Output the (x, y) coordinate of the center of the cell containing the given text.  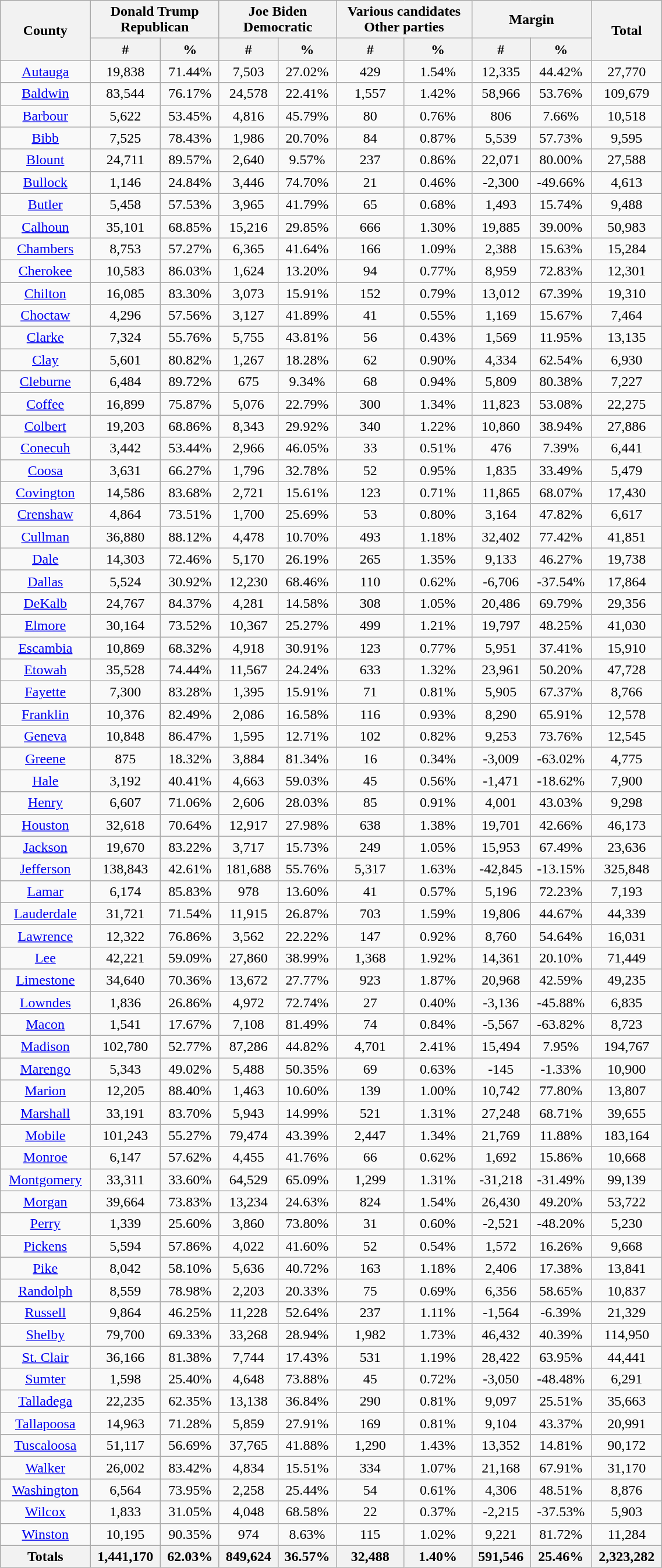
2,640 (248, 160)
1,267 (248, 360)
1.38% (438, 825)
-42,845 (501, 869)
68.86% (190, 426)
31,721 (126, 914)
Tallapoosa (45, 1424)
27,770 (626, 72)
4,701 (370, 1047)
-13.15% (561, 869)
53.76% (561, 94)
4,334 (501, 360)
27,886 (626, 426)
Totals (45, 1556)
7,227 (626, 382)
73.76% (561, 737)
29.92% (307, 426)
290 (370, 1401)
2,966 (248, 448)
18.28% (307, 360)
-3,136 (501, 1002)
Various candidatesOther parties (404, 20)
33.60% (190, 1180)
32.78% (307, 470)
1,624 (248, 271)
1,493 (501, 204)
1.22% (438, 426)
30.92% (190, 581)
1,982 (370, 1335)
13,672 (248, 980)
19,738 (626, 559)
334 (370, 1468)
Chambers (45, 249)
14.58% (307, 603)
8,042 (126, 1268)
10,668 (626, 1158)
11,284 (626, 1534)
6,617 (626, 515)
DeKalb (45, 603)
Cleburne (45, 382)
325,848 (626, 869)
-1.33% (561, 1069)
5,343 (126, 1069)
Escambia (45, 648)
83.28% (190, 692)
10,837 (626, 1290)
69.33% (190, 1335)
44.42% (561, 72)
1.40% (438, 1556)
46.27% (561, 559)
Clay (45, 360)
75 (370, 1290)
Franklin (45, 714)
11,865 (501, 493)
30.91% (307, 648)
499 (370, 625)
9,595 (626, 138)
73.95% (190, 1490)
Walker (45, 1468)
1.35% (438, 559)
Barbour (45, 116)
33.49% (561, 470)
12,335 (501, 72)
59.09% (190, 958)
Bibb (45, 138)
114,950 (626, 1335)
8,876 (626, 1490)
88.40% (190, 1091)
-31,218 (501, 1180)
147 (370, 936)
28.94% (307, 1335)
71.44% (190, 72)
Macon (45, 1025)
73.80% (307, 1224)
8,559 (126, 1290)
0.60% (438, 1224)
2,258 (248, 1490)
22.22% (307, 936)
Tuscaloosa (45, 1446)
15.67% (561, 316)
67.91% (561, 1468)
10,742 (501, 1091)
Covington (45, 493)
6,365 (248, 249)
Jackson (45, 847)
0.40% (438, 1002)
8,766 (626, 692)
53.08% (561, 404)
50,983 (626, 226)
25.40% (190, 1379)
Baldwin (45, 94)
32,402 (501, 537)
27.91% (307, 1424)
2,606 (248, 803)
9,298 (626, 803)
24.84% (190, 182)
81.72% (561, 1534)
67.49% (561, 847)
27.02% (307, 72)
67.37% (561, 692)
72.74% (307, 1002)
Sumter (45, 1379)
10,376 (126, 714)
703 (370, 914)
13,352 (501, 1446)
68.85% (190, 226)
15.63% (561, 249)
80 (370, 116)
81.49% (307, 1025)
11.88% (561, 1135)
65 (370, 204)
0.76% (438, 116)
40.39% (561, 1335)
3,884 (248, 759)
2,086 (248, 714)
7,525 (126, 138)
46,173 (626, 825)
10,367 (248, 625)
4,648 (248, 1379)
521 (370, 1113)
Limestone (45, 980)
0.63% (438, 1069)
5,903 (626, 1512)
Lawrence (45, 936)
22 (370, 1512)
978 (248, 891)
-2,300 (501, 182)
83.42% (190, 1468)
65.91% (561, 714)
14.99% (307, 1113)
0.43% (438, 338)
39,664 (126, 1202)
Cherokee (45, 271)
15,216 (248, 226)
26.19% (307, 559)
1.87% (438, 980)
48.51% (561, 1490)
13,138 (248, 1401)
6,147 (126, 1158)
3,164 (501, 515)
1,169 (501, 316)
9.34% (307, 382)
0.86% (438, 160)
1,595 (248, 737)
3,442 (126, 448)
-3,050 (501, 1379)
7,464 (626, 316)
16.58% (307, 714)
152 (370, 293)
5,755 (248, 338)
80.38% (561, 382)
66 (370, 1158)
68.58% (307, 1512)
20.70% (307, 138)
5,809 (501, 382)
62.54% (561, 360)
34,640 (126, 980)
26,002 (126, 1468)
51,117 (126, 1446)
25.69% (307, 515)
12.71% (307, 737)
85.83% (190, 891)
9,668 (626, 1246)
72.83% (561, 271)
48.25% (561, 625)
3,631 (126, 470)
77.42% (561, 537)
69 (370, 1069)
4,775 (626, 759)
76.17% (190, 94)
41.88% (307, 1446)
36.84% (307, 1401)
31,170 (626, 1468)
9,097 (501, 1401)
4,972 (248, 1002)
5,170 (248, 559)
12,301 (626, 271)
19,806 (501, 914)
36,880 (126, 537)
-2,215 (501, 1512)
1.11% (438, 1312)
806 (501, 116)
Shelby (45, 1335)
Calhoun (45, 226)
16,031 (626, 936)
27,588 (626, 160)
44,339 (626, 914)
Fayette (45, 692)
27.77% (307, 980)
13.20% (307, 271)
Chilton (45, 293)
1,569 (501, 338)
-37.53% (561, 1512)
Marion (45, 1091)
7,324 (126, 338)
15.73% (307, 847)
76.86% (190, 936)
1,835 (501, 470)
12,205 (126, 1091)
37.41% (561, 648)
1,368 (370, 958)
33,191 (126, 1113)
68.46% (307, 581)
15,910 (626, 648)
Choctaw (45, 316)
9,253 (501, 737)
12,578 (626, 714)
15.86% (561, 1158)
99,139 (626, 1180)
0.54% (438, 1246)
14,361 (501, 958)
36.57% (307, 1556)
1,598 (126, 1379)
5,594 (126, 1246)
13,012 (501, 293)
4,816 (248, 116)
Crenshaw (45, 515)
2,203 (248, 1290)
0.80% (438, 515)
5,488 (248, 1069)
16 (370, 759)
Lowndes (45, 1002)
8,723 (626, 1025)
5,636 (248, 1268)
22,275 (626, 404)
58.10% (190, 1268)
0.92% (438, 936)
24.63% (307, 1202)
5,539 (501, 138)
74.70% (307, 182)
1,833 (126, 1512)
68.32% (190, 648)
Talladega (45, 1401)
41.64% (307, 249)
20,968 (501, 980)
1.30% (438, 226)
62 (370, 360)
9,864 (126, 1312)
73.51% (190, 515)
Pickens (45, 1246)
19,203 (126, 426)
54 (370, 1490)
27,248 (501, 1113)
44.82% (307, 1047)
13,234 (248, 1202)
0.61% (438, 1490)
57.27% (190, 249)
10.60% (307, 1091)
Colbert (45, 426)
9,488 (626, 204)
22,071 (501, 160)
Clarke (45, 338)
-37.54% (561, 581)
4,455 (248, 1158)
183,164 (626, 1135)
4,281 (248, 603)
4,022 (248, 1246)
7,503 (248, 72)
89.57% (190, 160)
Conecuh (45, 448)
68.07% (561, 493)
22.41% (307, 94)
Washington (45, 1490)
27.98% (307, 825)
849,624 (248, 1556)
27,860 (248, 958)
Marshall (45, 1113)
14,303 (126, 559)
1,572 (501, 1246)
Lauderdale (45, 914)
6,441 (626, 448)
1.43% (438, 1446)
9,221 (501, 1534)
38.94% (561, 426)
Joe BidenDemocratic (277, 20)
33,268 (248, 1335)
41,030 (626, 625)
46.25% (190, 1312)
265 (370, 559)
-1,471 (501, 781)
40.72% (307, 1268)
65.09% (307, 1180)
33,311 (126, 1180)
-48.20% (561, 1224)
116 (370, 714)
Marengo (45, 1069)
1,463 (248, 1091)
74 (370, 1025)
8,290 (501, 714)
163 (370, 1268)
18.32% (190, 759)
13,807 (626, 1091)
30,164 (126, 625)
17.43% (307, 1357)
6,356 (501, 1290)
85 (370, 803)
Lamar (45, 891)
78.98% (190, 1290)
875 (126, 759)
Madison (45, 1047)
14,586 (126, 493)
57.62% (190, 1158)
0.72% (438, 1379)
19,670 (126, 847)
57.56% (190, 316)
Jefferson (45, 869)
20.10% (561, 958)
5,524 (126, 581)
638 (370, 825)
6,174 (126, 891)
69.79% (561, 603)
50.20% (561, 670)
1,290 (370, 1446)
-63.82% (561, 1025)
109,679 (626, 94)
26,430 (501, 1202)
41,851 (626, 537)
26.87% (307, 914)
1.07% (438, 1468)
Greene (45, 759)
7,108 (248, 1025)
24,767 (126, 603)
25.46% (561, 1556)
1.59% (438, 914)
10,900 (626, 1069)
4,001 (501, 803)
8,753 (126, 249)
46.05% (307, 448)
6,291 (626, 1379)
5,601 (126, 360)
56 (370, 338)
-49.66% (561, 182)
1.19% (438, 1357)
75.87% (190, 404)
0.94% (438, 382)
-45.88% (561, 1002)
102,780 (126, 1047)
4,663 (248, 781)
0.91% (438, 803)
1,986 (248, 138)
66.27% (190, 470)
1.21% (438, 625)
0.57% (438, 891)
7.39% (561, 448)
3,965 (248, 204)
2.41% (438, 1047)
1,541 (126, 1025)
83.68% (190, 493)
2,447 (370, 1135)
6,607 (126, 803)
82.49% (190, 714)
101,243 (126, 1135)
4,048 (248, 1512)
10,848 (126, 737)
Lee (45, 958)
42.61% (190, 869)
633 (370, 670)
25.51% (561, 1401)
17,864 (626, 581)
46,432 (501, 1335)
1,395 (248, 692)
Etowah (45, 670)
Perry (45, 1224)
39.00% (561, 226)
33 (370, 448)
Blount (45, 160)
1.73% (438, 1335)
7.66% (561, 116)
Russell (45, 1312)
17,430 (626, 493)
166 (370, 249)
1.09% (438, 249)
102 (370, 737)
7,900 (626, 781)
88.12% (190, 537)
12,917 (248, 825)
41.60% (307, 1246)
9,104 (501, 1424)
90,172 (626, 1446)
340 (370, 426)
86.47% (190, 737)
5,943 (248, 1113)
35,528 (126, 670)
3,192 (126, 781)
32,618 (126, 825)
Houston (45, 825)
20,486 (501, 603)
16.26% (561, 1246)
21 (370, 182)
47,728 (626, 670)
3,127 (248, 316)
0.87% (438, 138)
43.81% (307, 338)
53 (370, 515)
Mobile (45, 1135)
Montgomery (45, 1180)
5,230 (626, 1224)
53,722 (626, 1202)
9,133 (501, 559)
22,235 (126, 1401)
Elmore (45, 625)
249 (370, 847)
4,478 (248, 537)
0.46% (438, 182)
11,228 (248, 1312)
0.51% (438, 448)
-48.48% (561, 1379)
73.83% (190, 1202)
83.70% (190, 1113)
4,306 (501, 1490)
81.34% (307, 759)
4,613 (626, 182)
1,836 (126, 1002)
Margin (532, 20)
43.03% (561, 803)
28.03% (307, 803)
16,899 (126, 404)
0.69% (438, 1290)
2,388 (501, 249)
4,918 (248, 648)
8.63% (307, 1534)
12,545 (626, 737)
57.73% (561, 138)
-5,567 (501, 1025)
10,860 (501, 426)
10,195 (126, 1534)
824 (370, 1202)
54.64% (561, 936)
71.06% (190, 803)
8,343 (248, 426)
2,323,282 (626, 1556)
24,578 (248, 94)
26.86% (190, 1002)
42.59% (561, 980)
64,529 (248, 1180)
23,961 (501, 670)
21,329 (626, 1312)
308 (370, 603)
24.24% (307, 670)
1,146 (126, 182)
0.56% (438, 781)
4,834 (248, 1468)
77.80% (561, 1091)
11,915 (248, 914)
5,479 (626, 470)
3,073 (248, 293)
90.35% (190, 1534)
78.43% (190, 138)
20,991 (626, 1424)
493 (370, 537)
138,843 (126, 869)
429 (370, 72)
0.34% (438, 759)
Coosa (45, 470)
17.38% (561, 1268)
67.39% (561, 293)
68.71% (561, 1113)
St. Clair (45, 1357)
1,692 (501, 1158)
42.66% (561, 825)
0.55% (438, 316)
25.60% (190, 1224)
44,441 (626, 1357)
Wilcox (45, 1512)
36,166 (126, 1357)
47.82% (561, 515)
29.85% (307, 226)
79,700 (126, 1335)
89.72% (190, 382)
5,076 (248, 404)
71,449 (626, 958)
15.51% (307, 1468)
5,622 (126, 116)
62.35% (190, 1401)
22.79% (307, 404)
3,717 (248, 847)
Hale (45, 781)
59.03% (307, 781)
1,557 (370, 94)
County (45, 30)
49.20% (561, 1202)
19,838 (126, 72)
15.74% (561, 204)
70.36% (190, 980)
83.30% (190, 293)
5,905 (501, 692)
666 (370, 226)
10,583 (126, 271)
11,567 (248, 670)
6,835 (626, 1002)
7,193 (626, 891)
Cullman (45, 537)
110 (370, 581)
-1,564 (501, 1312)
25.27% (307, 625)
70.64% (190, 825)
139 (370, 1091)
10,518 (626, 116)
13,841 (626, 1268)
28,422 (501, 1357)
45.79% (307, 116)
Henry (45, 803)
1,441,170 (126, 1556)
1,339 (126, 1224)
115 (370, 1534)
58.65% (561, 1290)
15.61% (307, 493)
13.60% (307, 891)
17.67% (190, 1025)
974 (248, 1534)
9.57% (307, 160)
675 (248, 382)
50.35% (307, 1069)
21,168 (501, 1468)
0.82% (438, 737)
79,474 (248, 1135)
80.00% (561, 160)
8,760 (501, 936)
74.44% (190, 670)
29,356 (626, 603)
300 (370, 404)
-6,706 (501, 581)
5,196 (501, 891)
43.37% (561, 1424)
6,930 (626, 360)
63.95% (561, 1357)
14,963 (126, 1424)
0.93% (438, 714)
8,959 (501, 271)
0.95% (438, 470)
1.63% (438, 869)
-31.49% (561, 1180)
72.23% (561, 891)
41.76% (307, 1158)
Autauga (45, 72)
7.95% (561, 1047)
20.33% (307, 1290)
49.02% (190, 1069)
37,765 (248, 1446)
5,951 (501, 648)
4,296 (126, 316)
476 (501, 448)
1.92% (438, 958)
71.28% (190, 1424)
0.68% (438, 204)
32,488 (370, 1556)
194,767 (626, 1047)
6,484 (126, 382)
52.64% (307, 1312)
57.53% (190, 204)
71.54% (190, 914)
1.32% (438, 670)
58,966 (501, 94)
5,458 (126, 204)
62.03% (190, 1556)
87,286 (248, 1047)
55.27% (190, 1135)
7,744 (248, 1357)
72.46% (190, 559)
4,864 (126, 515)
531 (370, 1357)
10.70% (307, 537)
16,085 (126, 293)
3,562 (248, 936)
1,796 (248, 470)
53.44% (190, 448)
80.82% (190, 360)
Butler (45, 204)
43.39% (307, 1135)
Morgan (45, 1202)
Winston (45, 1534)
Bullock (45, 182)
1,700 (248, 515)
39,655 (626, 1113)
14.81% (561, 1446)
6,564 (126, 1490)
0.71% (438, 493)
41.79% (307, 204)
181,688 (248, 869)
24,711 (126, 160)
15,494 (501, 1047)
1,299 (370, 1180)
1.42% (438, 94)
1.00% (438, 1091)
3,446 (248, 182)
94 (370, 271)
5,859 (248, 1424)
86.03% (190, 271)
25.44% (307, 1490)
11.95% (561, 338)
Geneva (45, 737)
-3,009 (501, 759)
40.41% (190, 781)
83.22% (190, 847)
35,101 (126, 226)
0.84% (438, 1025)
57.86% (190, 1246)
2,406 (501, 1268)
35,663 (626, 1401)
31.05% (190, 1512)
Total (626, 30)
Coffee (45, 404)
19,701 (501, 825)
52.77% (190, 1047)
44.67% (561, 914)
15,284 (626, 249)
19,797 (501, 625)
41.89% (307, 316)
21,769 (501, 1135)
-18.62% (561, 781)
42,221 (126, 958)
-6.39% (561, 1312)
38.99% (307, 958)
68 (370, 382)
7,300 (126, 692)
-63.02% (561, 759)
83,544 (126, 94)
Dale (45, 559)
12,322 (126, 936)
56.69% (190, 1446)
-145 (501, 1069)
Randolph (45, 1290)
49,235 (626, 980)
73.88% (307, 1379)
13,135 (626, 338)
12,230 (248, 581)
15,953 (501, 847)
Donald TrumpRepublican (155, 20)
23,636 (626, 847)
-2,521 (501, 1224)
73.52% (190, 625)
0.90% (438, 360)
Monroe (45, 1158)
591,546 (501, 1556)
84.37% (190, 603)
Dallas (45, 581)
1.02% (438, 1534)
5,317 (370, 869)
53.45% (190, 116)
81.38% (190, 1357)
169 (370, 1424)
71 (370, 692)
19,310 (626, 293)
10,869 (126, 648)
3,860 (248, 1224)
31 (370, 1224)
0.79% (438, 293)
27 (370, 1002)
2,721 (248, 493)
19,885 (501, 226)
923 (370, 980)
0.37% (438, 1512)
Pike (45, 1268)
11,823 (501, 404)
84 (370, 138)
